Identify which cell holds the provided text, then report its (x, y) central coordinate. 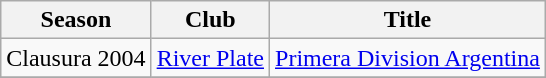
Primera Division Argentina (408, 58)
Title (408, 20)
Club (210, 20)
Season (76, 20)
Clausura 2004 (76, 58)
River Plate (210, 58)
